Identify which cell holds the provided text, then report its (x, y) central coordinate. 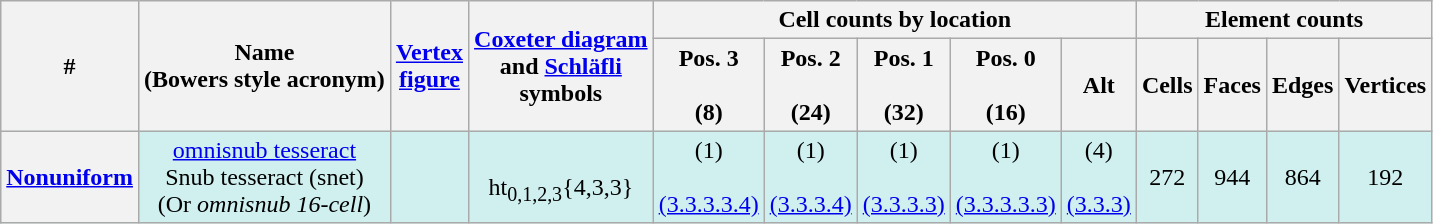
944 (1232, 177)
Element counts (1284, 20)
(1)(3.3.3.4) (810, 177)
omnisnub tesseractSnub tesseract (snet)(Or omnisnub 16-cell) (264, 177)
Alt (1098, 85)
(4)(3.3.3) (1098, 177)
Cell counts by location (894, 20)
864 (1302, 177)
Name(Bowers style acronym) (264, 66)
Vertexfigure (429, 66)
192 (1386, 177)
Coxeter diagramand Schläflisymbols (562, 66)
272 (1167, 177)
(1)(3.3.3.3.3) (1006, 177)
Pos. 2(24) (810, 85)
Nonuniform (70, 177)
Edges (1302, 85)
# (70, 66)
Faces (1232, 85)
ht0,1,2,3{4,3,3} (562, 177)
(1)(3.3.3.3.4) (708, 177)
Pos. 0(16) (1006, 85)
Pos. 1(32) (904, 85)
Pos. 3(8) (708, 85)
Vertices (1386, 85)
Cells (1167, 85)
(1)(3.3.3.3) (904, 177)
